Detect which cell encompasses the target text, then output its [x, y] center coordinate. 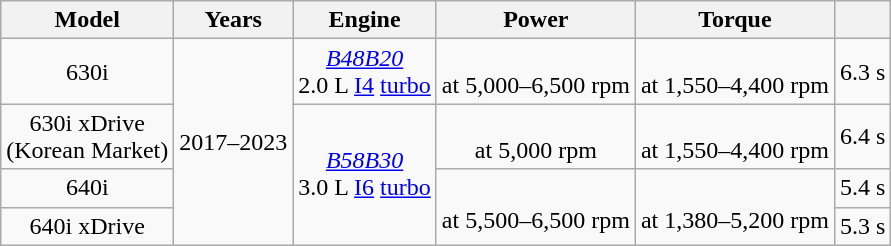
2017–2023 [234, 142]
Power [536, 20]
at 1,380–5,200 rpm [734, 207]
B48B20 2.0 L I4 turbo [365, 72]
Engine [365, 20]
Years [234, 20]
5.3 s [862, 226]
630i [88, 72]
6.3 s [862, 72]
Model [88, 20]
640i xDrive [88, 226]
at 5,500–6,500 rpm [536, 207]
630i xDrive(Korean Market) [88, 136]
640i [88, 188]
at 5,000–6,500 rpm [536, 72]
6.4 s [862, 136]
at 5,000 rpm [536, 136]
B58B30 3.0 L I6 turbo [365, 174]
Torque [734, 20]
5.4 s [862, 188]
